Provide the [X, Y] coordinate of the cell's center where the given text is located.  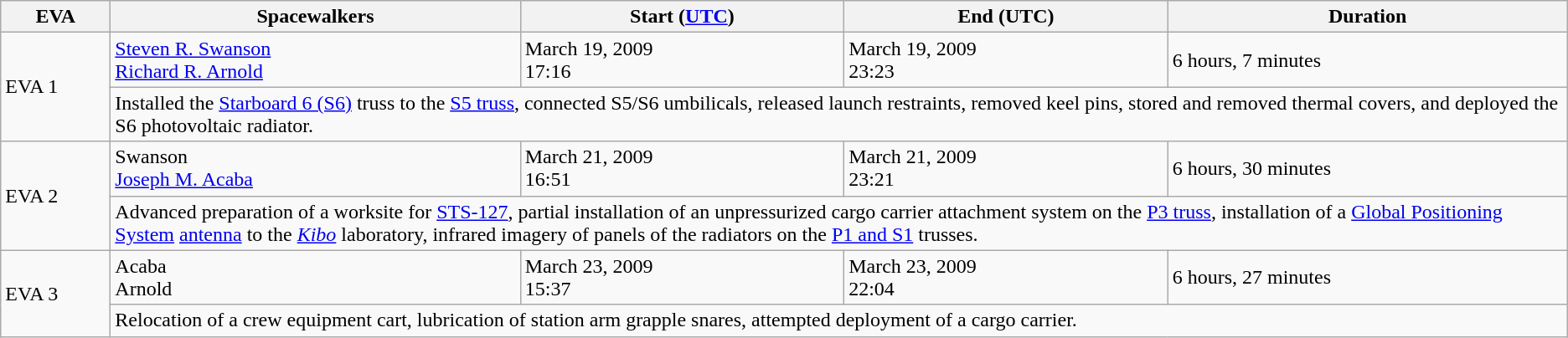
6 hours, 7 minutes [1367, 60]
Duration [1367, 17]
Steven R. Swanson Richard R. Arnold [315, 60]
EVA [55, 17]
End (UTC) [1006, 17]
March 19, 2009 17:16 [682, 60]
6 hours, 30 minutes [1367, 169]
March 21, 2009 16:51 [682, 169]
EVA 3 [55, 293]
Start (UTC) [682, 17]
Swanson Joseph M. Acaba [315, 169]
March 19, 2009 23:23 [1006, 60]
March 21, 2009 23:21 [1006, 169]
March 23, 2009 15:37 [682, 278]
EVA 2 [55, 196]
Relocation of a crew equipment cart, lubrication of station arm grapple snares, attempted deployment of a cargo carrier. [839, 320]
Acaba Arnold [315, 278]
EVA 1 [55, 87]
March 23, 2009 22:04 [1006, 278]
Spacewalkers [315, 17]
6 hours, 27 minutes [1367, 278]
